Return the (x, y) coordinate for the center point of the cell that contains the specified text.  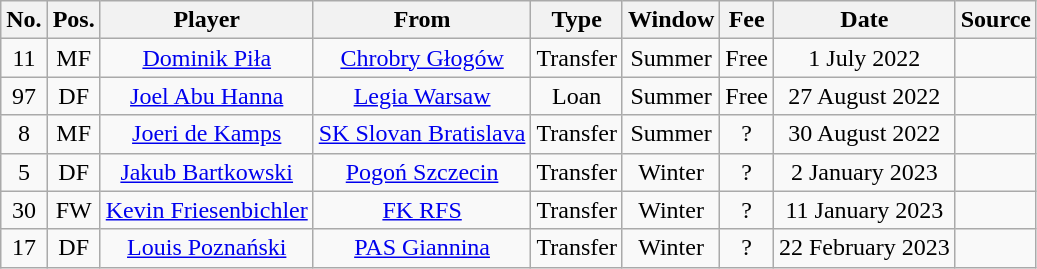
Source (996, 20)
Window (670, 20)
5 (24, 172)
30 (24, 210)
SK Slovan Bratislava (422, 134)
Louis Poznański (206, 248)
Fee (747, 20)
Date (864, 20)
30 August 2022 (864, 134)
Pos. (74, 20)
From (422, 20)
97 (24, 96)
8 (24, 134)
27 August 2022 (864, 96)
11 (24, 58)
2 January 2023 (864, 172)
FK RFS (422, 210)
Chrobry Głogów (422, 58)
17 (24, 248)
Joel Abu Hanna (206, 96)
Kevin Friesenbichler (206, 210)
Joeri de Kamps (206, 134)
No. (24, 20)
FW (74, 210)
Loan (577, 96)
Player (206, 20)
1 July 2022 (864, 58)
Dominik Piła (206, 58)
Legia Warsaw (422, 96)
11 January 2023 (864, 210)
PAS Giannina (422, 248)
22 February 2023 (864, 248)
Type (577, 20)
Jakub Bartkowski (206, 172)
Pogoń Szczecin (422, 172)
